Determine the (x, y) coordinate at the center of the cell enclosing the given text.  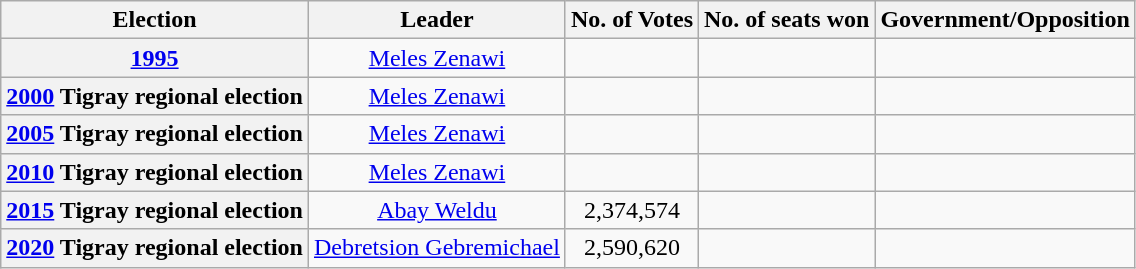
1995 (155, 58)
2,590,620 (632, 248)
Leader (436, 20)
Abay Weldu (436, 210)
Debretsion Gebremichael (436, 248)
No. of seats won (787, 20)
2,374,574 (632, 210)
2015 Tigray regional election (155, 210)
Government/Opposition (1005, 20)
2020 Tigray regional election (155, 248)
2010 Tigray regional election (155, 172)
2005 Tigray regional election (155, 134)
2000 Tigray regional election (155, 96)
Election (155, 20)
No. of Votes (632, 20)
